Return the (X, Y) coordinate for the center point of the cell that contains the specified text.  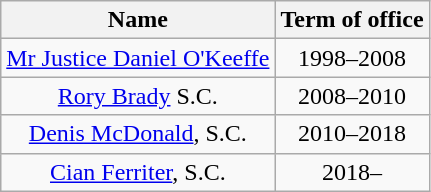
Cian Ferriter, S.C. (138, 172)
2010–2018 (352, 134)
2018– (352, 172)
Term of office (352, 20)
Rory Brady S.C. (138, 96)
1998–2008 (352, 58)
2008–2010 (352, 96)
Name (138, 20)
Denis McDonald, S.C. (138, 134)
Mr Justice Daniel O'Keeffe (138, 58)
